Detect which cell encompasses the target text, then output its (X, Y) center coordinate. 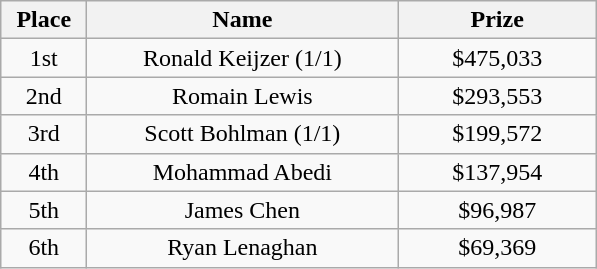
3rd (44, 134)
$475,033 (498, 58)
Mohammad Abedi (242, 172)
Ronald Keijzer (1/1) (242, 58)
$199,572 (498, 134)
$69,369 (498, 248)
6th (44, 248)
Place (44, 20)
James Chen (242, 210)
$96,987 (498, 210)
Name (242, 20)
Prize (498, 20)
4th (44, 172)
2nd (44, 96)
$293,553 (498, 96)
$137,954 (498, 172)
Scott Bohlman (1/1) (242, 134)
5th (44, 210)
Romain Lewis (242, 96)
Ryan Lenaghan (242, 248)
1st (44, 58)
